Return the [X, Y] coordinate for the center point of the cell that contains the specified text.  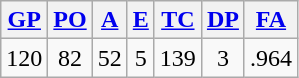
52 [110, 58]
PO [70, 20]
DP [222, 20]
A [110, 20]
82 [70, 58]
FA [270, 20]
GP [24, 20]
3 [222, 58]
5 [140, 58]
TC [178, 20]
.964 [270, 58]
120 [24, 58]
E [140, 20]
139 [178, 58]
